Pinpoint the cell where the given text exists, returning its [x, y] midpoint coordinate. 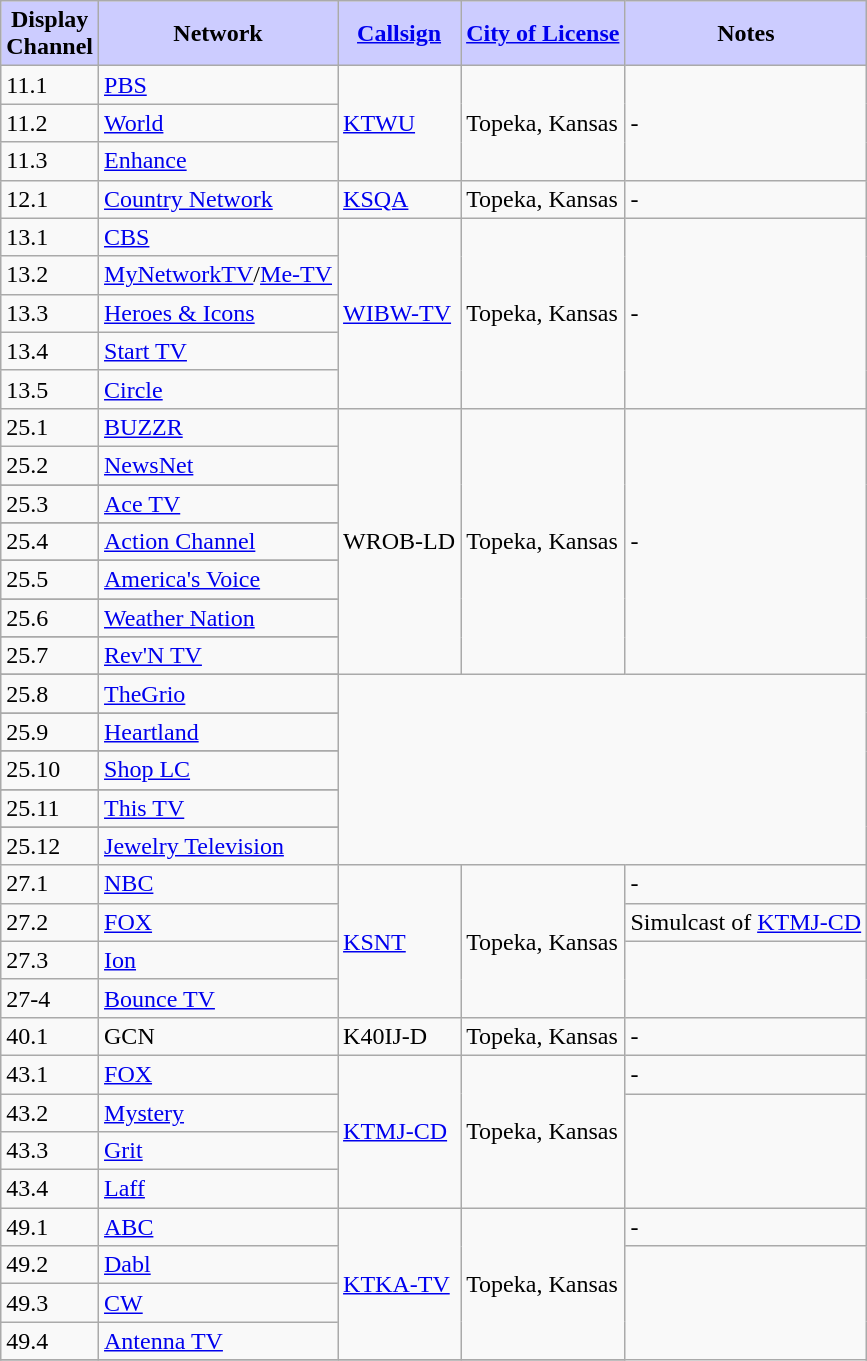
WROB-LD [400, 541]
Country Network [218, 199]
World [218, 123]
25.2 [50, 465]
Notes [746, 34]
K40IJ-D [400, 1036]
49.2 [50, 1265]
DisplayChannel [50, 34]
27-4 [50, 998]
25.1 [50, 427]
Enhance [218, 161]
CBS [218, 237]
Ion [218, 960]
27.3 [50, 960]
This TV [218, 808]
25.8 [50, 694]
Ace TV [218, 503]
12.1 [50, 199]
43.4 [50, 1189]
TheGrio [218, 694]
NBC [218, 884]
MyNetworkTV/Me-TV [218, 275]
Laff [218, 1189]
25.6 [50, 618]
Weather Nation [218, 618]
11.1 [50, 85]
49.1 [50, 1227]
Callsign [400, 34]
ABC [218, 1227]
Bounce TV [218, 998]
Heartland [218, 732]
Grit [218, 1151]
13.3 [50, 313]
49.3 [50, 1303]
11.2 [50, 123]
Dabl [218, 1265]
Rev'N TV [218, 656]
11.3 [50, 161]
49.4 [50, 1341]
25.12 [50, 846]
25.5 [50, 580]
Start TV [218, 351]
BUZZR [218, 427]
City of License [543, 34]
13.5 [50, 389]
GCN [218, 1036]
WIBW-TV [400, 313]
Heroes & Icons [218, 313]
Mystery [218, 1113]
25.3 [50, 503]
43.1 [50, 1074]
Circle [218, 389]
Action Channel [218, 542]
25.9 [50, 732]
CW [218, 1303]
Antenna TV [218, 1341]
43.3 [50, 1151]
Jewelry Television [218, 846]
13.4 [50, 351]
25.7 [50, 656]
13.1 [50, 237]
25.4 [50, 542]
Simulcast of KTMJ-CD [746, 922]
27.2 [50, 922]
13.2 [50, 275]
Network [218, 34]
KTWU [400, 123]
43.2 [50, 1113]
25.10 [50, 770]
KTKA-TV [400, 1284]
Shop LC [218, 770]
America's Voice [218, 580]
KTMJ-CD [400, 1131]
40.1 [50, 1036]
27.1 [50, 884]
25.11 [50, 808]
NewsNet [218, 465]
KSNT [400, 941]
KSQA [400, 199]
PBS [218, 85]
